Output the [x, y] coordinate of the center of the cell containing the given text.  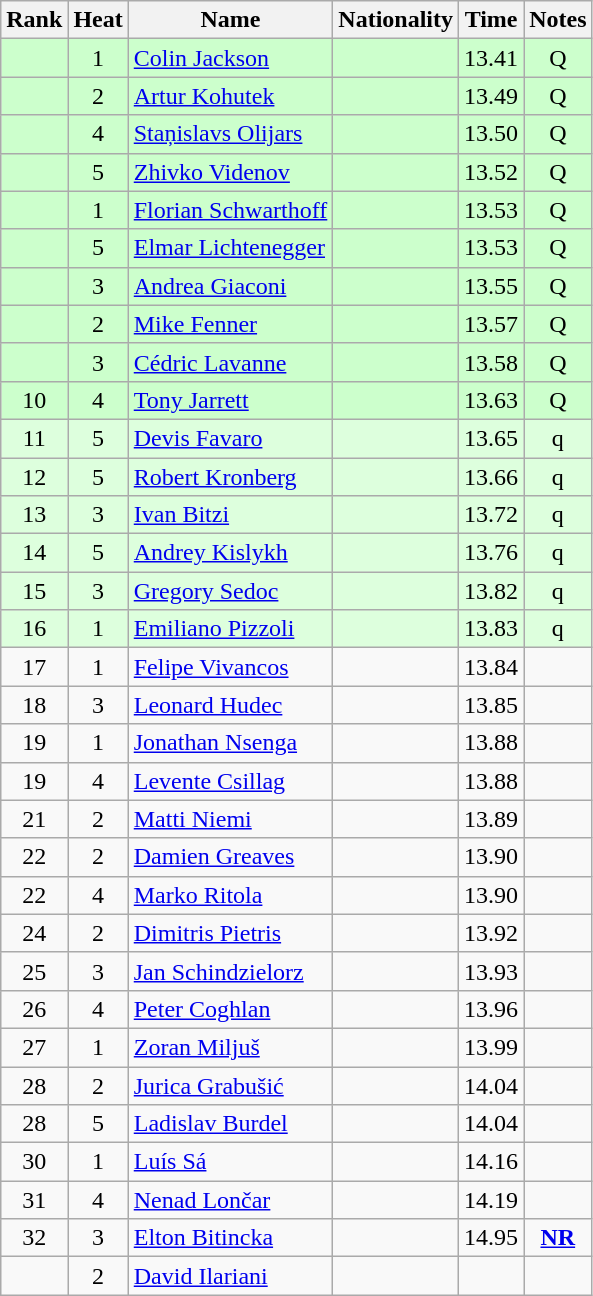
14.19 [492, 1200]
Mike Fenner [230, 324]
13.93 [492, 971]
13.50 [492, 134]
Leonard Hudec [230, 705]
32 [34, 1238]
Ladislav Burdel [230, 1124]
13.66 [492, 477]
Emiliano Pizzoli [230, 629]
26 [34, 1009]
13.99 [492, 1047]
25 [34, 971]
Notes [558, 20]
13.63 [492, 400]
15 [34, 591]
Jurica Grabušić [230, 1085]
30 [34, 1162]
Peter Coghlan [230, 1009]
13.84 [492, 667]
13.52 [492, 172]
Devis Favaro [230, 438]
24 [34, 933]
13.83 [492, 629]
10 [34, 400]
13.41 [492, 58]
13.55 [492, 286]
NR [558, 1238]
Elmar Lichtenegger [230, 248]
Cédric Lavanne [230, 362]
Ivan Bitzi [230, 515]
Zoran Miljuš [230, 1047]
Elton Bitincka [230, 1238]
Jonathan Nsenga [230, 743]
Rank [34, 20]
Matti Niemi [230, 819]
Heat [98, 20]
21 [34, 819]
13.89 [492, 819]
Felipe Vivancos [230, 667]
16 [34, 629]
13.82 [492, 591]
11 [34, 438]
Dimitris Pietris [230, 933]
31 [34, 1200]
Staņislavs Olijars [230, 134]
18 [34, 705]
17 [34, 667]
13.85 [492, 705]
Time [492, 20]
Zhivko Videnov [230, 172]
Florian Schwarthoff [230, 210]
Luís Sá [230, 1162]
13.57 [492, 324]
Levente Csillag [230, 781]
14.16 [492, 1162]
13.76 [492, 553]
Nationality [396, 20]
Robert Kronberg [230, 477]
27 [34, 1047]
13.72 [492, 515]
Artur Kohutek [230, 96]
Andrey Kislykh [230, 553]
Name [230, 20]
14 [34, 553]
Gregory Sedoc [230, 591]
Nenad Lončar [230, 1200]
13 [34, 515]
Jan Schindzielorz [230, 971]
13.92 [492, 933]
13.96 [492, 1009]
Damien Greaves [230, 857]
13.58 [492, 362]
12 [34, 477]
Tony Jarrett [230, 400]
David Ilariani [230, 1276]
Colin Jackson [230, 58]
Marko Ritola [230, 895]
13.65 [492, 438]
Andrea Giaconi [230, 286]
13.49 [492, 96]
14.95 [492, 1238]
